Return the (X, Y) coordinate for the center point of the cell that contains the specified text.  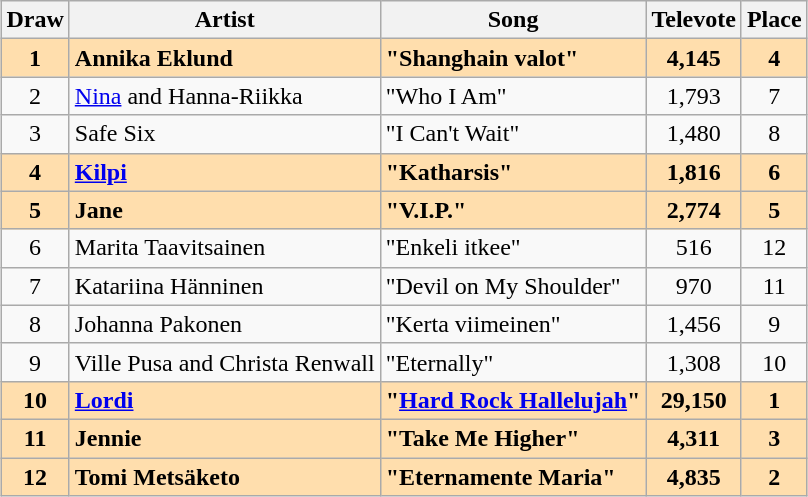
4,145 (694, 58)
970 (694, 286)
1,308 (694, 362)
1,816 (694, 172)
"V.I.P." (513, 210)
Johanna Pakonen (224, 324)
"Eternally" (513, 362)
2,774 (694, 210)
516 (694, 248)
"Enkeli itkee" (513, 248)
Katariina Hänninen (224, 286)
Lordi (224, 400)
"Take Me Higher" (513, 438)
Jane (224, 210)
"Shanghain valot" (513, 58)
Marita Taavitsainen (224, 248)
1,793 (694, 96)
4,835 (694, 477)
1,480 (694, 134)
Place (774, 20)
"Eternamente Maria" (513, 477)
"Hard Rock Hallelujah" (513, 400)
29,150 (694, 400)
1,456 (694, 324)
"I Can't Wait" (513, 134)
"Devil on My Shoulder" (513, 286)
Safe Six (224, 134)
Televote (694, 20)
4,311 (694, 438)
Nina and Hanna-Riikka (224, 96)
Ville Pusa and Christa Renwall (224, 362)
"Kerta viimeinen" (513, 324)
Kilpi (224, 172)
Annika Eklund (224, 58)
"Katharsis" (513, 172)
Artist (224, 20)
Song (513, 20)
Jennie (224, 438)
"Who I Am" (513, 96)
Tomi Metsäketo (224, 477)
Draw (35, 20)
